Capture the cell that displays the provided text and extract its (X, Y) central coordinate. 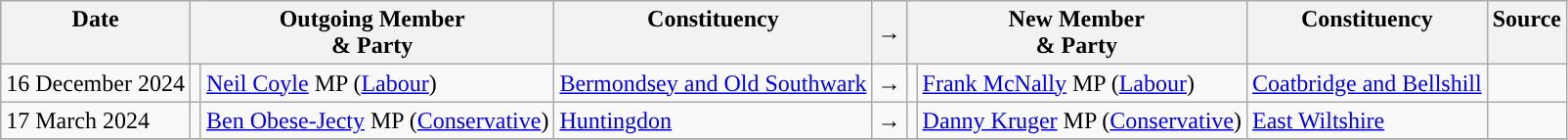
Coatbridge and Bellshill (1367, 83)
East Wiltshire (1367, 120)
Source (1527, 33)
Danny Kruger MP (Conservative) (1081, 120)
Huntingdon (714, 120)
Date (96, 33)
17 March 2024 (96, 120)
Neil Coyle MP (Labour) (377, 83)
Bermondsey and Old Southwark (714, 83)
Frank McNally MP (Labour) (1081, 83)
Ben Obese-Jecty MP (Conservative) (377, 120)
Outgoing Member& Party (371, 33)
16 December 2024 (96, 83)
New Member& Party (1076, 33)
